For the text-containing cell, return its midpoint in (X, Y) coordinate format. 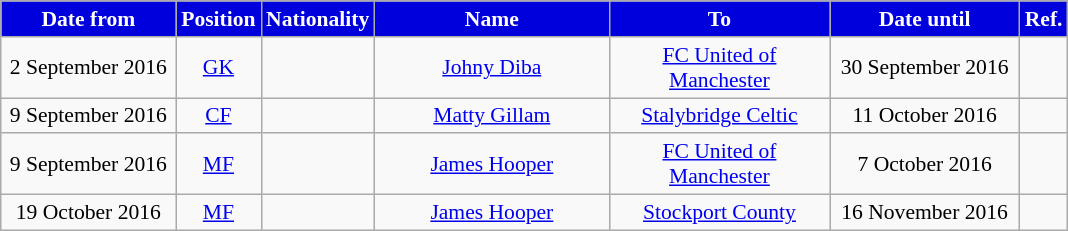
7 October 2016 (925, 164)
Stalybridge Celtic (719, 116)
To (719, 19)
11 October 2016 (925, 116)
Johny Diba (492, 68)
Position (218, 19)
CF (218, 116)
Name (492, 19)
GK (218, 68)
Matty Gillam (492, 116)
Date from (88, 19)
Date until (925, 19)
Stockport County (719, 213)
Ref. (1044, 19)
19 October 2016 (88, 213)
Nationality (318, 19)
16 November 2016 (925, 213)
2 September 2016 (88, 68)
30 September 2016 (925, 68)
